Scan for the cell matching the given text and deliver its [X, Y] coordinate at center. 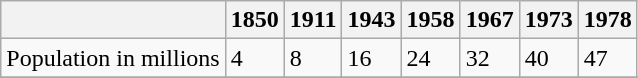
40 [548, 58]
Population in millions [113, 58]
24 [430, 58]
8 [313, 58]
1850 [254, 20]
4 [254, 58]
47 [608, 58]
16 [372, 58]
1973 [548, 20]
1967 [490, 20]
1978 [608, 20]
32 [490, 58]
1958 [430, 20]
1943 [372, 20]
1911 [313, 20]
